Capture the cell that displays the provided text and extract its (X, Y) central coordinate. 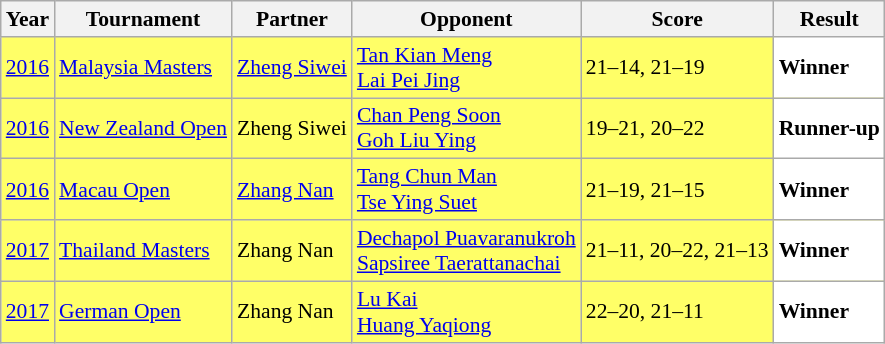
Tournament (143, 19)
Year (28, 19)
Score (678, 19)
Partner (292, 19)
Lu Kai Huang Yaqiong (466, 312)
21–14, 21–19 (678, 68)
Runner-up (830, 128)
Tan Kian Meng Lai Pei Jing (466, 68)
21–11, 20–22, 21–13 (678, 250)
22–20, 21–11 (678, 312)
Macau Open (143, 190)
Opponent (466, 19)
Chan Peng Soon Goh Liu Ying (466, 128)
New Zealand Open (143, 128)
Malaysia Masters (143, 68)
German Open (143, 312)
Tang Chun Man Tse Ying Suet (466, 190)
19–21, 20–22 (678, 128)
Dechapol Puavaranukroh Sapsiree Taerattanachai (466, 250)
Result (830, 19)
Thailand Masters (143, 250)
21–19, 21–15 (678, 190)
